Locate the cell with the specified text and output its [x, y] center coordinate. 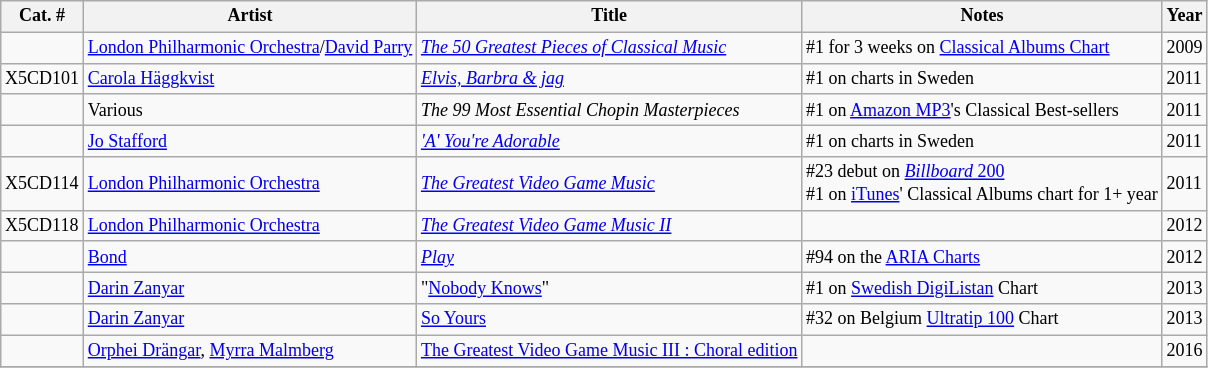
So Yours [610, 320]
Artist [250, 16]
Various [250, 110]
Play [610, 256]
#94 on the ARIA Charts [982, 256]
#1 on Swedish DigiListan Chart [982, 288]
Orphei Drängar, Myrra Malmberg [250, 350]
Title [610, 16]
X5CD101 [42, 78]
The Greatest Video Game Music [610, 184]
Notes [982, 16]
Jo Stafford [250, 140]
Carola Häggkvist [250, 78]
The 50 Greatest Pieces of Classical Music [610, 48]
X5CD118 [42, 226]
Cat. # [42, 16]
The Greatest Video Game Music II [610, 226]
#32 on Belgium Ultratip 100 Chart [982, 320]
2016 [1184, 350]
'A' You're Adorable [610, 140]
The Greatest Video Game Music III : Choral edition [610, 350]
Year [1184, 16]
#1 on Amazon MP3's Classical Best-sellers [982, 110]
Elvis, Barbra & jag [610, 78]
"Nobody Knows" [610, 288]
London Philharmonic Orchestra/David Parry [250, 48]
The 99 Most Essential Chopin Masterpieces [610, 110]
#1 for 3 weeks on Classical Albums Chart [982, 48]
X5CD114 [42, 184]
2009 [1184, 48]
Bond [250, 256]
#23 debut on Billboard 200#1 on iTunes' Classical Albums chart for 1+ year [982, 184]
